Return the (X, Y) coordinate for the center point of the cell that contains the specified text.  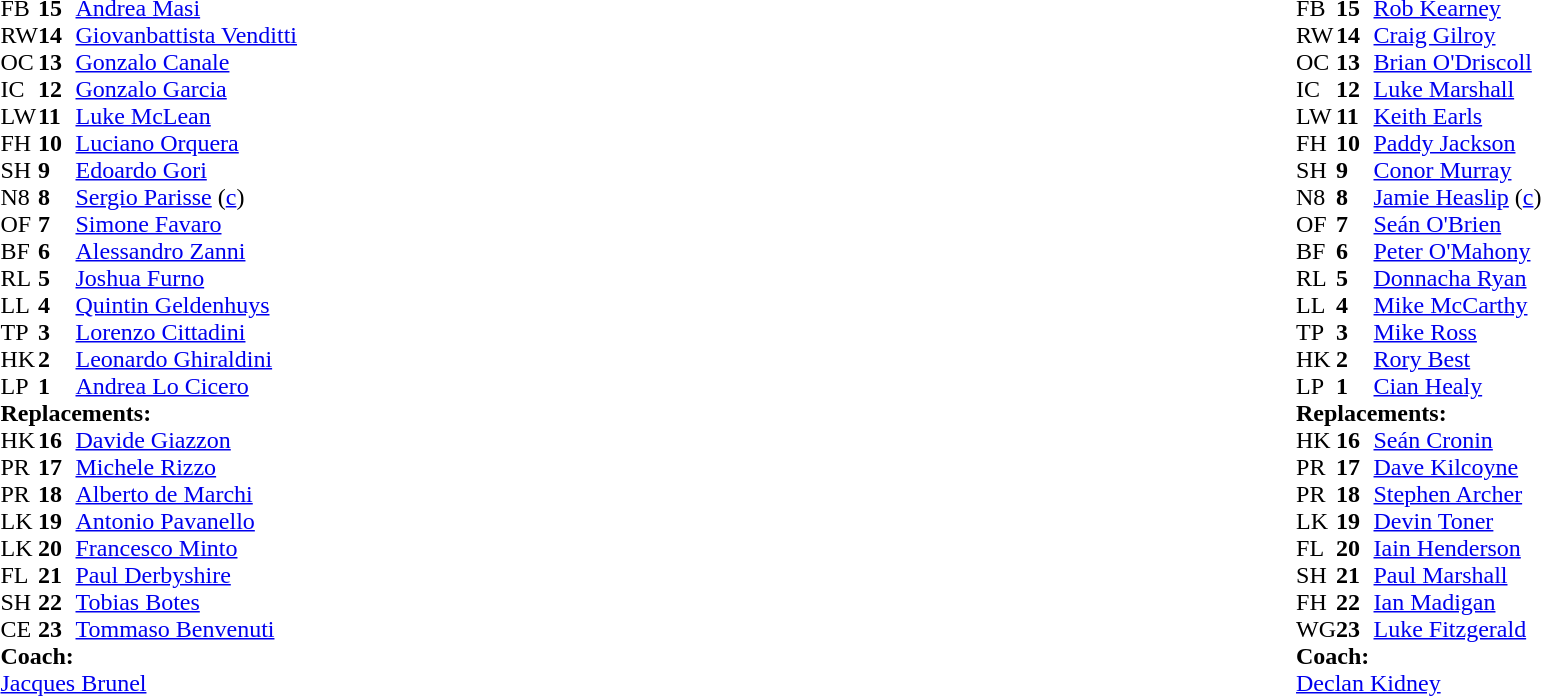
Paul Derbyshire (187, 576)
Alessandro Zanni (187, 252)
WG (1316, 630)
Francesco Minto (187, 548)
Lorenzo Cittadini (187, 332)
Joshua Furno (187, 278)
Giovanbattista Venditti (187, 36)
CE (19, 630)
Sergio Parisse (c) (187, 198)
Alberto de Marchi (187, 494)
Edoardo Gori (187, 170)
Simone Favaro (187, 224)
Gonzalo Canale (187, 62)
Leonardo Ghiraldini (187, 360)
Gonzalo Garcia (187, 90)
Luciano Orquera (187, 144)
Tobias Botes (187, 602)
Luke McLean (187, 116)
Quintin Geldenhuys (187, 306)
Antonio Pavanello (187, 522)
Davide Giazzon (187, 440)
Tommaso Benvenuti (187, 630)
Andrea Lo Cicero (187, 386)
Michele Rizzo (187, 468)
